Scan for the cell matching the given text and deliver its (X, Y) coordinate at center. 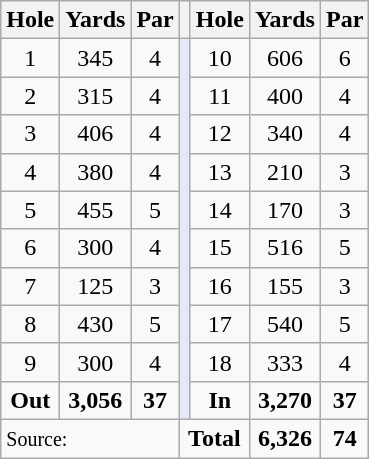
10 (220, 58)
18 (220, 362)
455 (96, 210)
74 (344, 438)
17 (220, 324)
9 (30, 362)
380 (96, 172)
340 (284, 134)
170 (284, 210)
333 (284, 362)
406 (96, 134)
3,056 (96, 400)
12 (220, 134)
Source: (90, 438)
155 (284, 286)
Out (30, 400)
13 (220, 172)
315 (96, 96)
7 (30, 286)
6,326 (284, 438)
400 (284, 96)
In (220, 400)
516 (284, 248)
Total (214, 438)
3,270 (284, 400)
430 (96, 324)
2 (30, 96)
540 (284, 324)
8 (30, 324)
210 (284, 172)
125 (96, 286)
606 (284, 58)
14 (220, 210)
16 (220, 286)
15 (220, 248)
11 (220, 96)
1 (30, 58)
345 (96, 58)
